Search for the cell housing the specified text and yield its [X, Y] center coordinate. 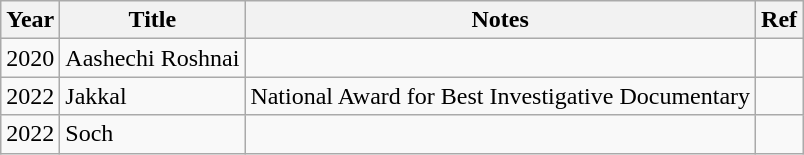
Title [152, 20]
2020 [30, 58]
Jakkal [152, 96]
Soch [152, 134]
Ref [780, 20]
National Award for Best Investigative Documentary [500, 96]
Year [30, 20]
Aashechi Roshnai [152, 58]
Notes [500, 20]
